Find where the given text appears and provide that cell's center as [x, y] coordinate. 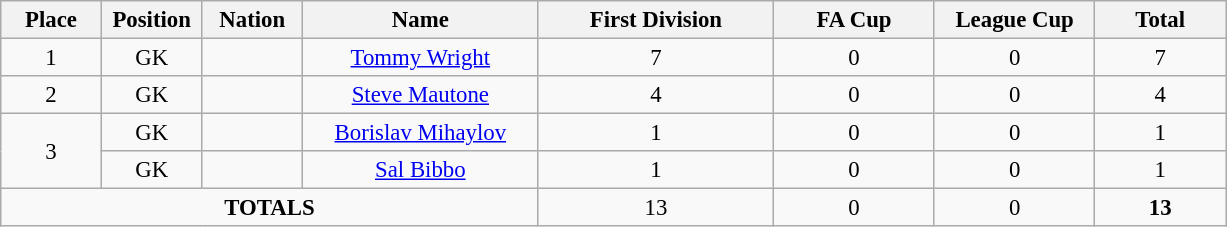
Total [1160, 20]
3 [52, 152]
FA Cup [854, 20]
Steve Mautone [421, 95]
Sal Bibbo [421, 170]
First Division [656, 20]
Place [52, 20]
Nation [252, 20]
League Cup [1014, 20]
2 [52, 95]
Name [421, 20]
Tommy Wright [421, 58]
Borislav Mihaylov [421, 133]
TOTALS [270, 208]
Position [152, 20]
